Extract the [x, y] coordinate from the center of the cell holding the provided text.  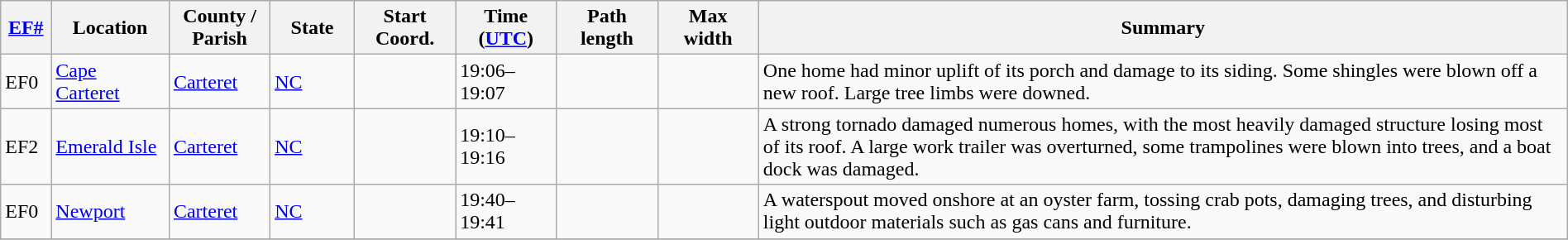
Time (UTC) [506, 28]
County / Parish [219, 28]
Newport [111, 212]
State [313, 28]
19:40–19:41 [506, 212]
Summary [1163, 28]
EF2 [26, 146]
Start Coord. [404, 28]
Max width [708, 28]
EF# [26, 28]
19:10–19:16 [506, 146]
Cape Carteret [111, 81]
Location [111, 28]
19:06–19:07 [506, 81]
One home had minor uplift of its porch and damage to its siding. Some shingles were blown off a new roof. Large tree limbs were downed. [1163, 81]
Path length [607, 28]
Emerald Isle [111, 146]
